Identify which cell holds the provided text, then report its [x, y] central coordinate. 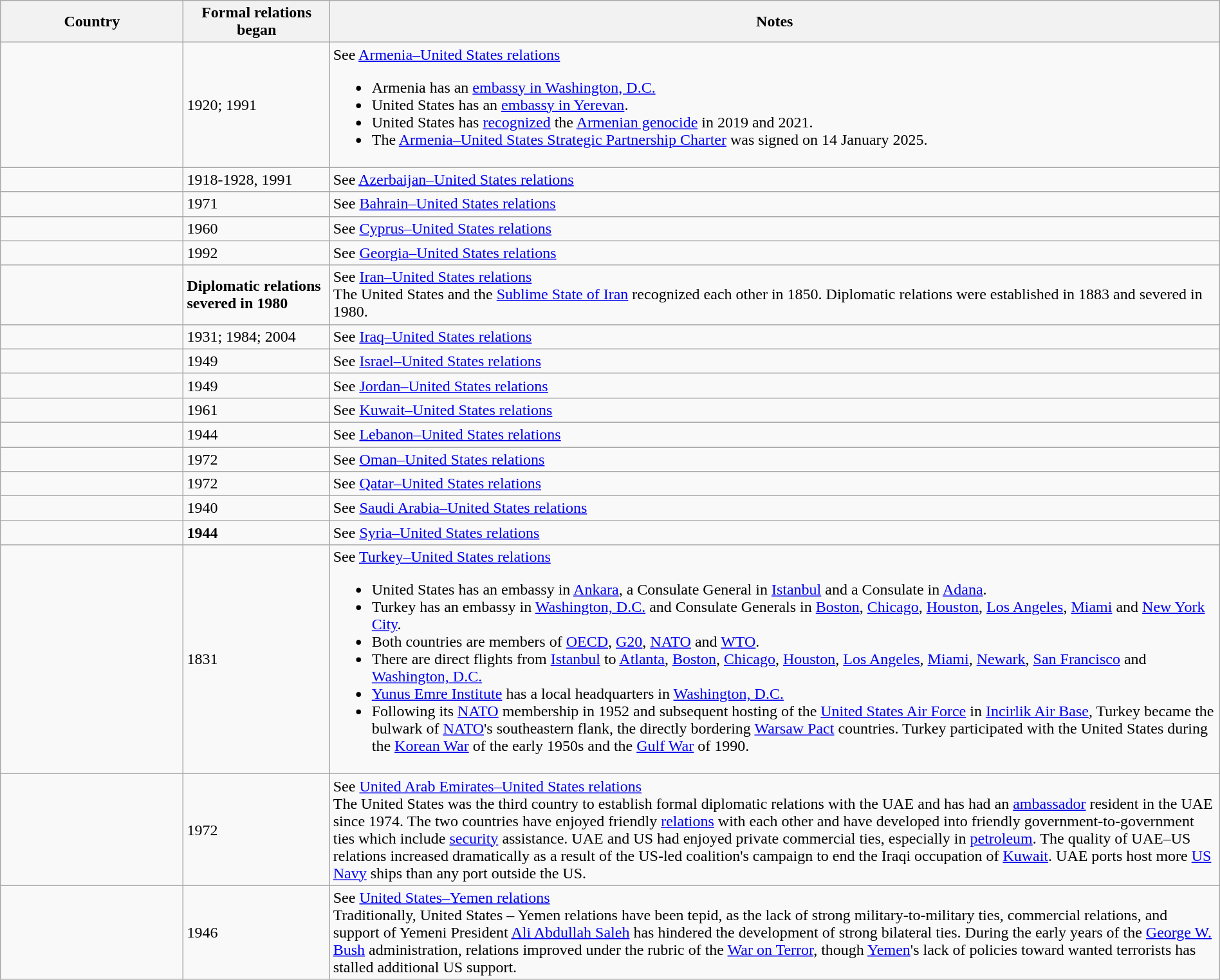
See Kuwait–United States relations [775, 410]
1940 [256, 508]
See Lebanon–United States relations [775, 434]
See Georgia–United States relations [775, 253]
See Cyprus–United States relations [775, 228]
Diplomatic relations severed in 1980 [256, 295]
1831 [256, 660]
See Israel–United States relations [775, 361]
1960 [256, 228]
1920; 1991 [256, 105]
Formal relations began [256, 22]
1946 [256, 932]
1961 [256, 410]
See Iraq–United States relations [775, 337]
Notes [775, 22]
See Jordan–United States relations [775, 385]
See Qatar–United States relations [775, 484]
See Azerbaijan–United States relations [775, 180]
See Bahrain–United States relations [775, 204]
1931; 1984; 2004 [256, 337]
1918-1928, 1991 [256, 180]
See Oman–United States relations [775, 459]
See Syria–United States relations [775, 533]
1992 [256, 253]
1971 [256, 204]
Country [92, 22]
See Saudi Arabia–United States relations [775, 508]
